Output the (X, Y) coordinate of the center of the cell containing the given text.  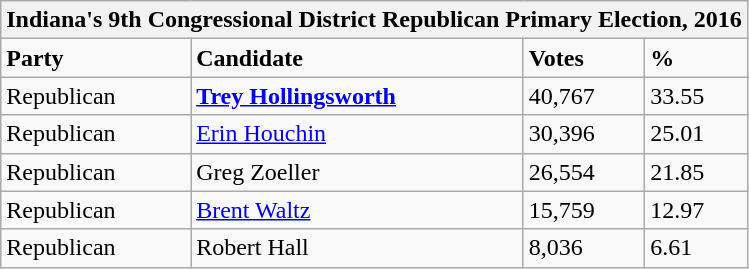
% (696, 58)
33.55 (696, 96)
30,396 (584, 134)
25.01 (696, 134)
Party (96, 58)
40,767 (584, 96)
26,554 (584, 172)
Robert Hall (358, 248)
12.97 (696, 210)
Indiana's 9th Congressional District Republican Primary Election, 2016 (374, 20)
Brent Waltz (358, 210)
8,036 (584, 248)
Erin Houchin (358, 134)
15,759 (584, 210)
Trey Hollingsworth (358, 96)
21.85 (696, 172)
Candidate (358, 58)
6.61 (696, 248)
Greg Zoeller (358, 172)
Votes (584, 58)
